Pinpoint the cell where the given text exists, returning its [x, y] midpoint coordinate. 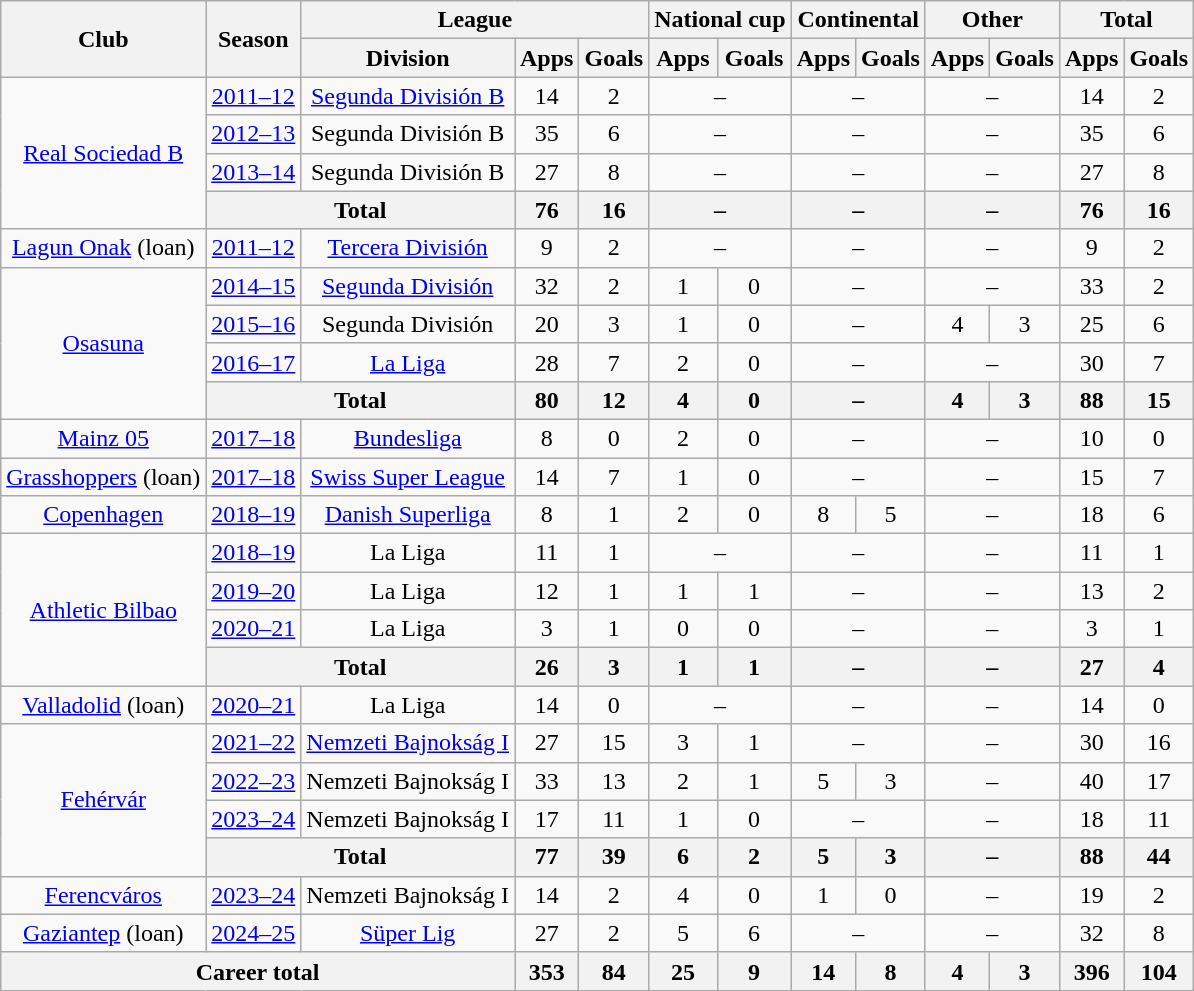
Swiss Super League [408, 477]
19 [1091, 895]
Other [992, 20]
44 [1159, 857]
Real Sociedad B [104, 153]
2022–23 [254, 781]
Süper Lig [408, 933]
Gaziantep (loan) [104, 933]
Athletic Bilbao [104, 610]
396 [1091, 971]
Valladolid (loan) [104, 705]
77 [546, 857]
104 [1159, 971]
26 [546, 667]
2024–25 [254, 933]
2019–20 [254, 591]
2013–14 [254, 172]
2012–13 [254, 134]
40 [1091, 781]
Ferencváros [104, 895]
28 [546, 362]
2021–22 [254, 743]
20 [546, 324]
Season [254, 39]
Continental [858, 20]
80 [546, 400]
National cup [720, 20]
Tercera División [408, 248]
2014–15 [254, 286]
Lagun Onak (loan) [104, 248]
Bundesliga [408, 438]
Club [104, 39]
Division [408, 58]
Copenhagen [104, 515]
Fehérvár [104, 800]
84 [614, 971]
2016–17 [254, 362]
10 [1091, 438]
Mainz 05 [104, 438]
Osasuna [104, 343]
League [475, 20]
Career total [258, 971]
Danish Superliga [408, 515]
Grasshoppers (loan) [104, 477]
39 [614, 857]
2015–16 [254, 324]
353 [546, 971]
